Determine the (X, Y) coordinate at the center of the cell enclosing the given text.  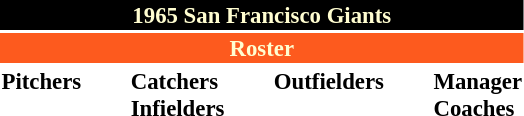
1965 San Francisco Giants (262, 15)
Roster (262, 48)
